Return the [x, y] coordinate for the center point of the cell that contains the specified text.  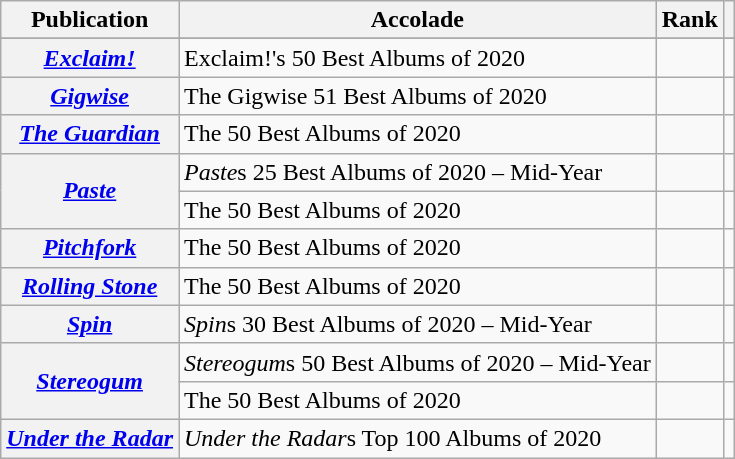
Stereogum [90, 381]
Spins 30 Best Albums of 2020 – Mid-Year [417, 324]
The Gigwise 51 Best Albums of 2020 [417, 96]
Exclaim!'s 50 Best Albums of 2020 [417, 58]
Rank [690, 20]
Accolade [417, 20]
Publication [90, 20]
Gigwise [90, 96]
Paste [90, 191]
Under the Radar [90, 438]
Pitchfork [90, 248]
Rolling Stone [90, 286]
The Guardian [90, 134]
Exclaim! [90, 58]
Stereogums 50 Best Albums of 2020 – Mid-Year [417, 362]
Under the Radars Top 100 Albums of 2020 [417, 438]
Spin [90, 324]
Pastes 25 Best Albums of 2020 – Mid-Year [417, 172]
